Find where the given text appears and provide that cell's center as [x, y] coordinate. 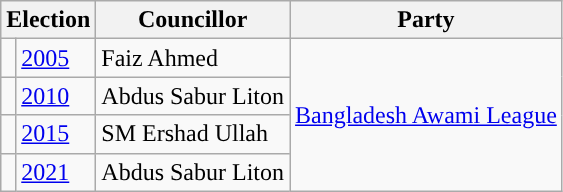
Election [48, 20]
2005 [56, 58]
2015 [56, 134]
Party [426, 20]
2021 [56, 172]
Councillor [193, 20]
Faiz Ahmed [193, 58]
2010 [56, 96]
Bangladesh Awami League [426, 115]
SM Ershad Ullah [193, 134]
